Return (x, y) of the center of cell containing provided text 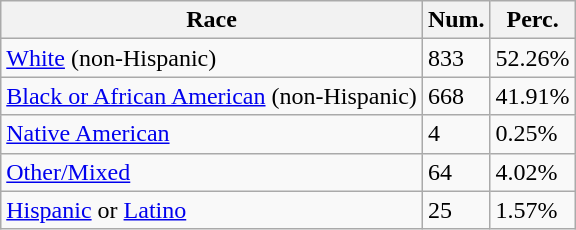
1.57% (532, 210)
Race (212, 20)
25 (456, 210)
668 (456, 96)
Native American (212, 134)
Black or African American (non-Hispanic) (212, 96)
52.26% (532, 58)
0.25% (532, 134)
4 (456, 134)
833 (456, 58)
41.91% (532, 96)
Other/Mixed (212, 172)
White (non-Hispanic) (212, 58)
4.02% (532, 172)
Num. (456, 20)
64 (456, 172)
Hispanic or Latino (212, 210)
Perc. (532, 20)
